Extract the (X, Y) coordinate from the center of the cell holding the provided text.  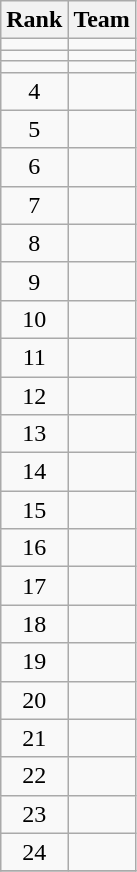
20 (34, 700)
14 (34, 472)
6 (34, 167)
15 (34, 510)
11 (34, 357)
17 (34, 586)
Rank (34, 20)
22 (34, 776)
12 (34, 395)
18 (34, 624)
16 (34, 548)
7 (34, 205)
9 (34, 281)
4 (34, 91)
23 (34, 814)
13 (34, 434)
24 (34, 852)
21 (34, 738)
8 (34, 243)
10 (34, 319)
19 (34, 662)
5 (34, 129)
Team (102, 20)
